Determine the (x, y) coordinate at the center of the cell enclosing the given text.  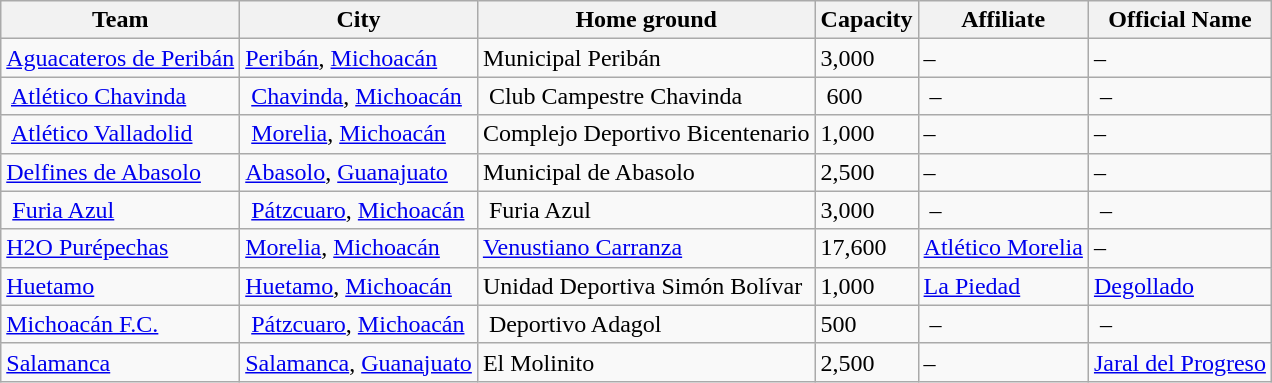
Jaral del Progreso (1180, 362)
Club Campestre Chavinda (646, 96)
500 (866, 324)
Capacity (866, 20)
City (359, 20)
Municipal de Abasolo (646, 172)
Huetamo, Michoacán (359, 286)
El Molinito (646, 362)
Michoacán F.C. (120, 324)
Salamanca, Guanajuato (359, 362)
Unidad Deportiva Simón Bolívar (646, 286)
17,600 (866, 248)
Peribán, Michoacán (359, 58)
Atlético Morelia (1003, 248)
Abasolo, Guanajuato (359, 172)
Official Name (1180, 20)
Complejo Deportivo Bicentenario (646, 134)
Affiliate (1003, 20)
Home ground (646, 20)
Huetamo (120, 286)
Delfines de Abasolo (120, 172)
Atlético Chavinda (120, 96)
La Piedad (1003, 286)
Aguacateros de Peribán (120, 58)
H2O Purépechas (120, 248)
600 (866, 96)
Salamanca (120, 362)
Deportivo Adagol (646, 324)
Venustiano Carranza (646, 248)
Municipal Peribán (646, 58)
Chavinda, Michoacán (359, 96)
Atlético Valladolid (120, 134)
Team (120, 20)
Degollado (1180, 286)
